Identify which cell holds the provided text, then report its (X, Y) central coordinate. 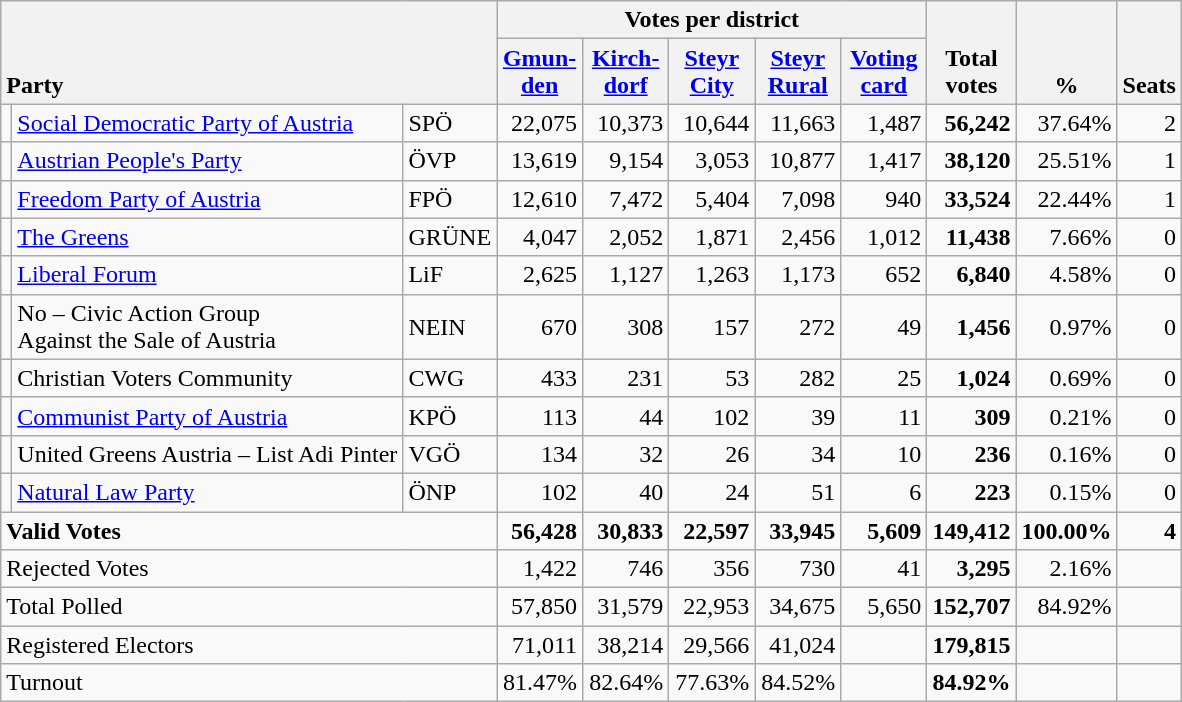
Seats (1149, 52)
2,052 (626, 237)
13,619 (540, 161)
0.15% (1066, 492)
179,815 (972, 645)
ÖNP (450, 492)
3,053 (712, 161)
49 (884, 326)
670 (540, 326)
Total Polled (249, 607)
% (1066, 52)
1,024 (972, 378)
100.00% (1066, 531)
34,675 (798, 607)
22,597 (712, 531)
Christian Voters Community (208, 378)
CWG (450, 378)
24 (712, 492)
57,850 (540, 607)
32 (626, 454)
4 (1149, 531)
356 (712, 569)
5,404 (712, 199)
309 (972, 416)
25 (884, 378)
22,075 (540, 123)
GRÜNE (450, 237)
272 (798, 326)
No – Civic Action GroupAgainst the Sale of Austria (208, 326)
730 (798, 569)
KPÖ (450, 416)
Communist Party of Austria (208, 416)
12,610 (540, 199)
30,833 (626, 531)
31,579 (626, 607)
Rejected Votes (249, 569)
39 (798, 416)
5,650 (884, 607)
1,871 (712, 237)
282 (798, 378)
2,625 (540, 275)
7,098 (798, 199)
41,024 (798, 645)
1,417 (884, 161)
26 (712, 454)
Liberal Forum (208, 275)
223 (972, 492)
4,047 (540, 237)
6 (884, 492)
Austrian People's Party (208, 161)
37.64% (1066, 123)
9,154 (626, 161)
0.69% (1066, 378)
10,373 (626, 123)
VGÖ (450, 454)
53 (712, 378)
1,173 (798, 275)
Freedom Party of Austria (208, 199)
10,644 (712, 123)
7,472 (626, 199)
Social Democratic Party of Austria (208, 123)
22,953 (712, 607)
6,840 (972, 275)
0.21% (1066, 416)
77.63% (712, 683)
Totalvotes (972, 52)
22.44% (1066, 199)
Registered Electors (249, 645)
1,263 (712, 275)
25.51% (1066, 161)
1,456 (972, 326)
33,524 (972, 199)
940 (884, 199)
7.66% (1066, 237)
71,011 (540, 645)
1,012 (884, 237)
157 (712, 326)
Votingcard (884, 72)
84.52% (798, 683)
4.58% (1066, 275)
231 (626, 378)
34 (798, 454)
2.16% (1066, 569)
44 (626, 416)
11,663 (798, 123)
134 (540, 454)
11 (884, 416)
3,295 (972, 569)
308 (626, 326)
Party (249, 52)
41 (884, 569)
56,428 (540, 531)
38,214 (626, 645)
652 (884, 275)
149,412 (972, 531)
Kirch-dorf (626, 72)
The Greens (208, 237)
746 (626, 569)
56,242 (972, 123)
SteyrRural (798, 72)
Gmun-den (540, 72)
113 (540, 416)
2,456 (798, 237)
LiF (450, 275)
1,487 (884, 123)
51 (798, 492)
433 (540, 378)
1,422 (540, 569)
SPÖ (450, 123)
NEIN (450, 326)
81.47% (540, 683)
2 (1149, 123)
11,438 (972, 237)
0.16% (1066, 454)
152,707 (972, 607)
United Greens Austria – List Adi Pinter (208, 454)
Turnout (249, 683)
33,945 (798, 531)
SteyrCity (712, 72)
38,120 (972, 161)
236 (972, 454)
82.64% (626, 683)
29,566 (712, 645)
1,127 (626, 275)
10 (884, 454)
Natural Law Party (208, 492)
ÖVP (450, 161)
5,609 (884, 531)
10,877 (798, 161)
Valid Votes (249, 531)
0.97% (1066, 326)
FPÖ (450, 199)
40 (626, 492)
Votes per district (712, 20)
